Capture the cell that displays the provided text and extract its [X, Y] central coordinate. 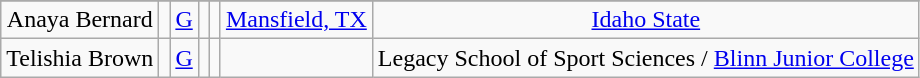
Telishia Brown [80, 58]
Legacy School of Sport Sciences / Blinn Junior College [646, 58]
Mansfield, TX [296, 20]
Anaya Bernard [80, 20]
Idaho State [646, 20]
